Extract the (X, Y) coordinate from the center of the cell holding the provided text.  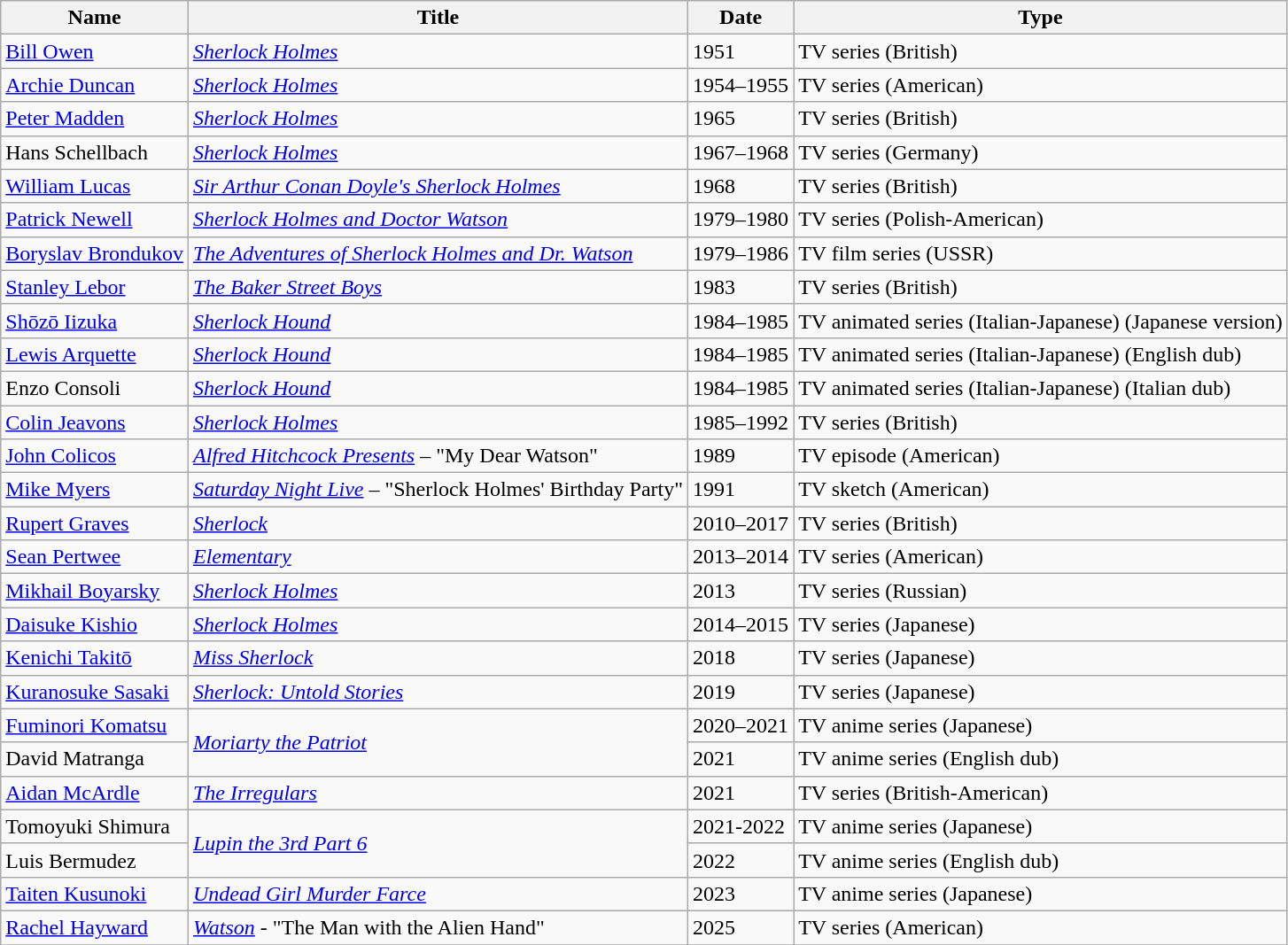
TV sketch (American) (1041, 490)
Lewis Arquette (95, 354)
1985–1992 (741, 422)
1951 (741, 51)
TV animated series (Italian-Japanese) (Italian dub) (1041, 388)
Lupin the 3rd Part 6 (438, 843)
2014–2015 (741, 624)
Miss Sherlock (438, 658)
The Irregulars (438, 793)
TV animated series (Italian-Japanese) (Japanese version) (1041, 321)
Sherlock (438, 523)
Shōzō Iizuka (95, 321)
Hans Schellbach (95, 152)
2019 (741, 692)
TV series (Germany) (1041, 152)
1983 (741, 287)
Peter Madden (95, 119)
1979–1980 (741, 220)
2022 (741, 860)
1991 (741, 490)
1965 (741, 119)
2018 (741, 658)
1968 (741, 186)
Sean Pertwee (95, 557)
1954–1955 (741, 85)
Kenichi Takitō (95, 658)
Alfred Hitchcock Presents – "My Dear Watson" (438, 456)
David Matranga (95, 759)
Boryslav Brondukov (95, 253)
Daisuke Kishio (95, 624)
2013 (741, 591)
TV series (Polish-American) (1041, 220)
The Baker Street Boys (438, 287)
Archie Duncan (95, 85)
Name (95, 18)
2021-2022 (741, 826)
Enzo Consoli (95, 388)
Luis Bermudez (95, 860)
2020–2021 (741, 725)
Taiten Kusunoki (95, 894)
Bill Owen (95, 51)
John Colicos (95, 456)
Mike Myers (95, 490)
Date (741, 18)
Sherlock: Untold Stories (438, 692)
Patrick Newell (95, 220)
2010–2017 (741, 523)
TV series (Russian) (1041, 591)
2025 (741, 927)
Undead Girl Murder Farce (438, 894)
Rupert Graves (95, 523)
Elementary (438, 557)
William Lucas (95, 186)
Sherlock Holmes and Doctor Watson (438, 220)
Kuranosuke Sasaki (95, 692)
Fuminori Komatsu (95, 725)
Colin Jeavons (95, 422)
2023 (741, 894)
2013–2014 (741, 557)
Aidan McArdle (95, 793)
TV series (British-American) (1041, 793)
Rachel Hayward (95, 927)
Saturday Night Live – "Sherlock Holmes' Birthday Party" (438, 490)
1967–1968 (741, 152)
Tomoyuki Shimura (95, 826)
TV animated series (Italian-Japanese) (English dub) (1041, 354)
TV film series (USSR) (1041, 253)
TV episode (American) (1041, 456)
1979–1986 (741, 253)
The Adventures of Sherlock Holmes and Dr. Watson (438, 253)
Title (438, 18)
1989 (741, 456)
Stanley Lebor (95, 287)
Moriarty the Patriot (438, 742)
Mikhail Boyarsky (95, 591)
Watson - "The Man with the Alien Hand" (438, 927)
Sir Arthur Conan Doyle's Sherlock Holmes (438, 186)
Type (1041, 18)
